Pinpoint the cell where the given text exists, returning its (x, y) midpoint coordinate. 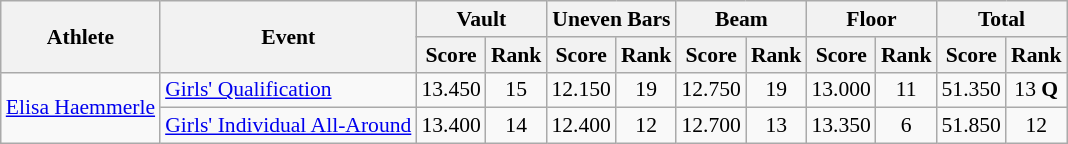
14 (516, 126)
13 Q (1036, 90)
12.400 (580, 126)
13.450 (450, 90)
12.700 (710, 126)
11 (906, 90)
Elisa Haemmerle (80, 108)
Floor (871, 19)
13 (776, 126)
13.400 (450, 126)
51.350 (970, 90)
15 (516, 90)
Girls' Individual All-Around (288, 126)
Total (1001, 19)
Girls' Qualification (288, 90)
12.150 (580, 90)
12.750 (710, 90)
Vault (481, 19)
6 (906, 126)
51.850 (970, 126)
Event (288, 36)
Beam (741, 19)
13.000 (840, 90)
13.350 (840, 126)
Athlete (80, 36)
Uneven Bars (611, 19)
